Return [X, Y] of the center of cell containing provided text 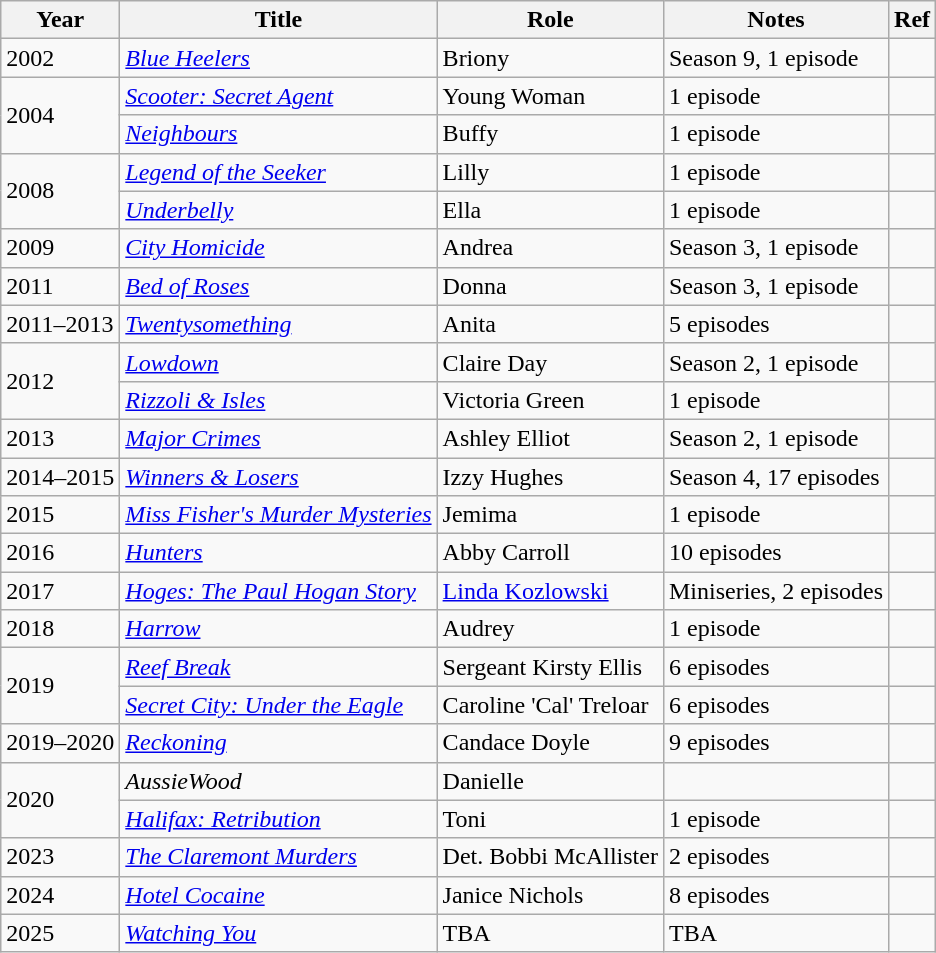
Caroline 'Cal' Treloar [550, 705]
Title [278, 20]
Hotel Cocaine [278, 895]
Major Crimes [278, 438]
2008 [60, 191]
2011–2013 [60, 324]
The Claremont Murders [278, 857]
2015 [60, 515]
Reef Break [278, 667]
Buffy [550, 134]
Scooter: Secret Agent [278, 96]
Linda Kozlowski [550, 591]
2 episodes [776, 857]
Hunters [278, 553]
Briony [550, 58]
Bed of Roses [278, 286]
Season 9, 1 episode [776, 58]
2019 [60, 686]
2019–2020 [60, 743]
2014–2015 [60, 477]
Claire Day [550, 362]
Hoges: The Paul Hogan Story [278, 591]
Twentysomething [278, 324]
Role [550, 20]
Ref [912, 20]
Donna [550, 286]
Year [60, 20]
2012 [60, 381]
2002 [60, 58]
Andrea [550, 248]
Izzy Hughes [550, 477]
Young Woman [550, 96]
Winners & Losers [278, 477]
Blue Heelers [278, 58]
Audrey [550, 629]
8 episodes [776, 895]
Halifax: Retribution [278, 819]
Lilly [550, 172]
10 episodes [776, 553]
Det. Bobbi McAllister [550, 857]
City Homicide [278, 248]
Miniseries, 2 episodes [776, 591]
Watching You [278, 933]
2025 [60, 933]
Harrow [278, 629]
2023 [60, 857]
Victoria Green [550, 400]
Notes [776, 20]
2018 [60, 629]
2009 [60, 248]
2011 [60, 286]
Legend of the Seeker [278, 172]
Ashley Elliot [550, 438]
Danielle [550, 781]
2013 [60, 438]
Season 4, 17 episodes [776, 477]
Neighbours [278, 134]
Reckoning [278, 743]
Ella [550, 210]
2017 [60, 591]
Toni [550, 819]
5 episodes [776, 324]
9 episodes [776, 743]
Underbelly [278, 210]
Anita [550, 324]
Jemima [550, 515]
Candace Doyle [550, 743]
Secret City: Under the Eagle [278, 705]
2024 [60, 895]
Lowdown [278, 362]
2016 [60, 553]
AussieWood [278, 781]
2020 [60, 800]
2004 [60, 115]
Miss Fisher's Murder Mysteries [278, 515]
Sergeant Kirsty Ellis [550, 667]
Rizzoli & Isles [278, 400]
Janice Nichols [550, 895]
Abby Carroll [550, 553]
